Return (X, Y) of the center of cell containing provided text 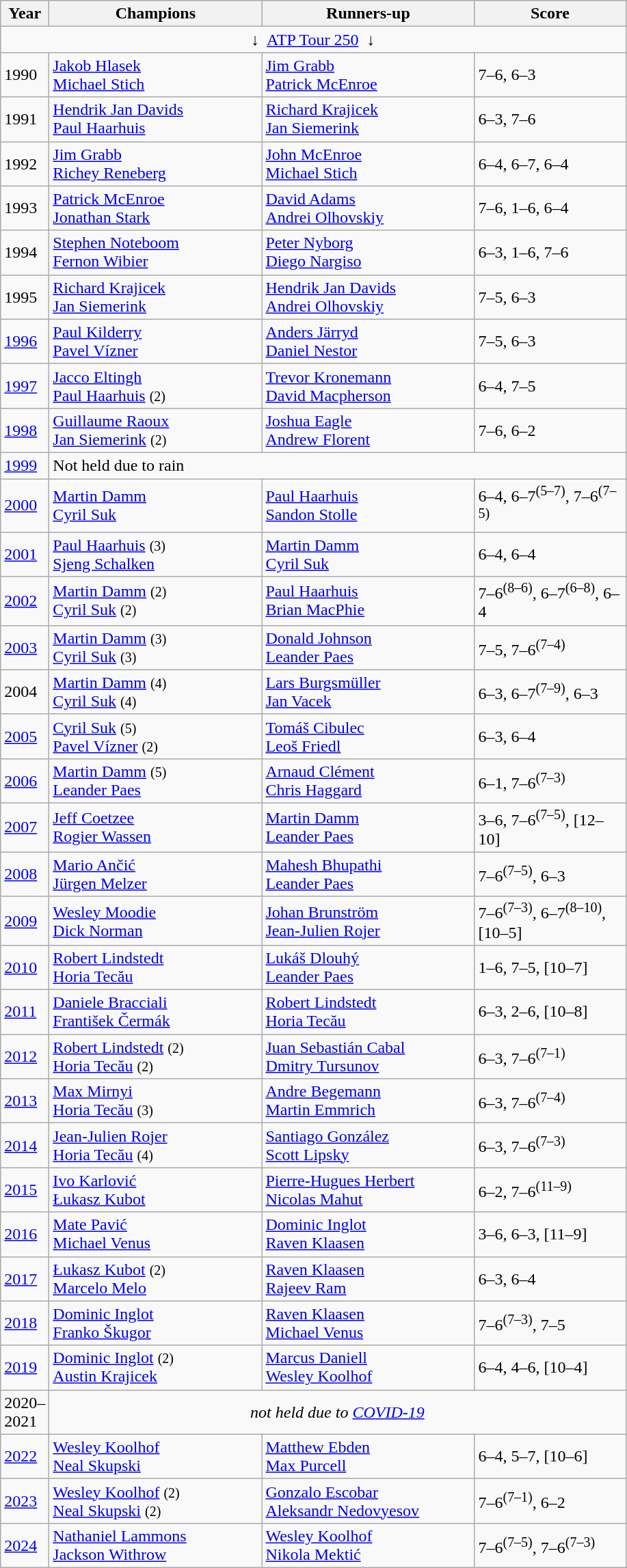
7–6(7–1), 6–2 (550, 1500)
6–4, 6–7(5–7), 7–6(7–5) (550, 505)
3–6, 7–6(7–5), [12–10] (550, 827)
1998 (25, 430)
7–6, 6–3 (550, 75)
Andre Begemann Martin Emmrich (368, 1101)
Champions (156, 14)
Wesley Koolhof Neal Skupski (156, 1457)
6–3, 1–6, 7–6 (550, 253)
Łukasz Kubot (2) Marcelo Melo (156, 1279)
Dominic Inglot Raven Klaasen (368, 1234)
Wesley Moodie Dick Norman (156, 921)
2023 (25, 1500)
2006 (25, 780)
John McEnroe Michael Stich (368, 164)
7–6(7–3), 6–7(8–10), [10–5] (550, 921)
2002 (25, 601)
Santiago González Scott Lipsky (368, 1145)
7–6, 6–2 (550, 430)
2015 (25, 1190)
Max Mirnyi Horia Tecău (3) (156, 1101)
Wesley Koolhof (2) Neal Skupski (2) (156, 1500)
David Adams Andrei Olhovskiy (368, 208)
Jim Grabb Richey Reneberg (156, 164)
2019 (25, 1368)
2003 (25, 648)
not held due to COVID-19 (338, 1412)
Hendrik Jan Davids Andrei Olhovskiy (368, 297)
Martin Damm (3) Cyril Suk (3) (156, 648)
Not held due to rain (338, 465)
6–3, 7–6(7–4) (550, 1101)
1991 (25, 119)
Wesley Koolhof Nikola Mektić (368, 1545)
Martin Damm (5) Leander Paes (156, 780)
Pierre-Hugues Herbert Nicolas Mahut (368, 1190)
2009 (25, 921)
Jacco Eltingh Paul Haarhuis (2) (156, 385)
Raven Klaasen Rajeev Ram (368, 1279)
Paul Haarhuis Sandon Stolle (368, 505)
Dominic Inglot (2) Austin Krajicek (156, 1368)
Ivo Karlović Łukasz Kubot (156, 1190)
2014 (25, 1145)
Joshua Eagle Andrew Florent (368, 430)
Matthew Ebden Max Purcell (368, 1457)
2010 (25, 967)
2007 (25, 827)
Johan Brunström Jean-Julien Rojer (368, 921)
7–6, 1–6, 6–4 (550, 208)
2013 (25, 1101)
2022 (25, 1457)
7–6(8–6), 6–7(6–8), 6–4 (550, 601)
Martin Damm (4) Cyril Suk (4) (156, 691)
Mario Ančić Jürgen Melzer (156, 875)
1999 (25, 465)
Raven Klaasen Michael Venus (368, 1323)
Paul Kilderry Pavel Vízner (156, 342)
Marcus Daniell Wesley Koolhof (368, 1368)
Score (550, 14)
Year (25, 14)
2017 (25, 1279)
6–4, 4–6, [10–4] (550, 1368)
Peter Nyborg Diego Nargiso (368, 253)
2012 (25, 1056)
2001 (25, 555)
3–6, 6–3, [11–9] (550, 1234)
Juan Sebastián Cabal Dmitry Tursunov (368, 1056)
Lukáš Dlouhý Leander Paes (368, 967)
Patrick McEnroe Jonathan Stark (156, 208)
Donald Johnson Leander Paes (368, 648)
Hendrik Jan Davids Paul Haarhuis (156, 119)
Paul Haarhuis Brian MacPhie (368, 601)
Robert Lindstedt (2) Horia Tecău (2) (156, 1056)
6–4, 6–7, 6–4 (550, 164)
6–3, 6–7(7–9), 6–3 (550, 691)
6–3, 2–6, [10–8] (550, 1013)
2018 (25, 1323)
Jakob Hlasek Michael Stich (156, 75)
1990 (25, 75)
6–4, 7–5 (550, 385)
Jeff Coetzee Rogier Wassen (156, 827)
6–3, 7–6 (550, 119)
Anders Järryd Daniel Nestor (368, 342)
6–2, 7–6(11–9) (550, 1190)
Martin Damm Leander Paes (368, 827)
1995 (25, 297)
1992 (25, 164)
6–3, 7–6(7–3) (550, 1145)
Lars Burgsmüller Jan Vacek (368, 691)
2020– 2021 (25, 1412)
2011 (25, 1013)
Tomáš Cibulec Leoš Friedl (368, 737)
Paul Haarhuis (3) Sjeng Schalken (156, 555)
6–1, 7–6(7–3) (550, 780)
Arnaud Clément Chris Haggard (368, 780)
Guillaume Raoux Jan Siemerink (2) (156, 430)
6–4, 5–7, [10–6] (550, 1457)
Trevor Kronemann David Macpherson (368, 385)
Jean-Julien Rojer Horia Tecău (4) (156, 1145)
7–6(7–5), 6–3 (550, 875)
6–3, 7–6(7–1) (550, 1056)
1996 (25, 342)
Daniele Bracciali František Čermák (156, 1013)
6–4, 6–4 (550, 555)
Jim Grabb Patrick McEnroe (368, 75)
7–6(7–5), 7–6(7–3) (550, 1545)
1997 (25, 385)
Mate Pavić Michael Venus (156, 1234)
Gonzalo Escobar Aleksandr Nedovyesov (368, 1500)
2024 (25, 1545)
1994 (25, 253)
7–6(7–3), 7–5 (550, 1323)
7–5, 7–6(7–4) (550, 648)
Cyril Suk (5) Pavel Vízner (2) (156, 737)
Runners-up (368, 14)
2016 (25, 1234)
2005 (25, 737)
Martin Damm (2) Cyril Suk (2) (156, 601)
2000 (25, 505)
2004 (25, 691)
1–6, 7–5, [10–7] (550, 967)
2008 (25, 875)
Nathaniel Lammons Jackson Withrow (156, 1545)
Stephen Noteboom Fernon Wibier (156, 253)
1993 (25, 208)
Mahesh Bhupathi Leander Paes (368, 875)
Dominic Inglot Franko Škugor (156, 1323)
↓ ATP Tour 250 ↓ (313, 40)
